For the text-containing cell, return its midpoint in (x, y) coordinate format. 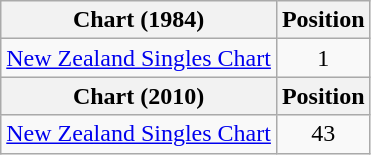
1 (323, 58)
43 (323, 134)
Chart (2010) (139, 96)
Chart (1984) (139, 20)
